Capture the cell that displays the provided text and extract its (X, Y) central coordinate. 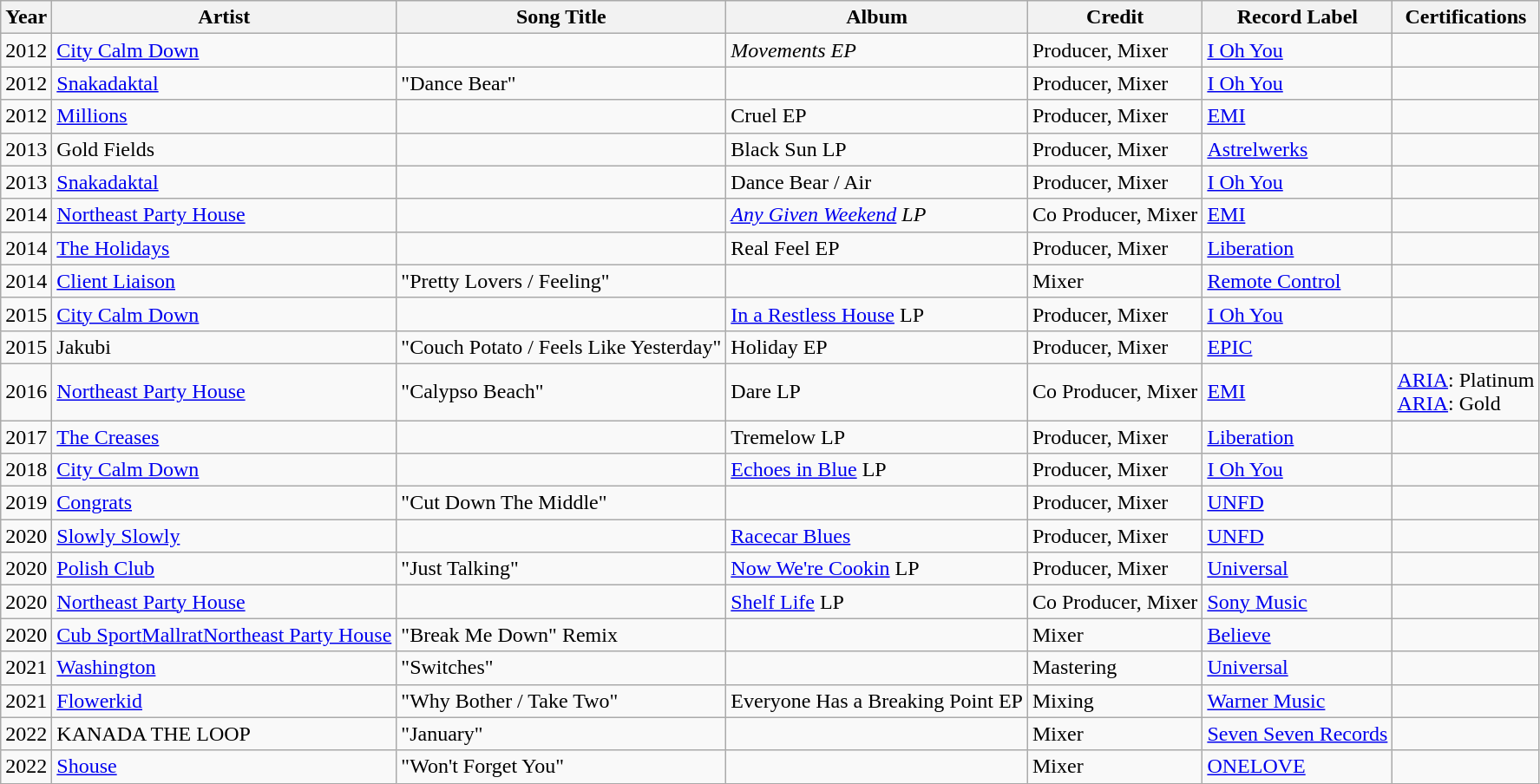
"Break Me Down" Remix (561, 635)
EPIC (1298, 347)
Cub SportMallratNortheast Party House (224, 635)
Record Label (1298, 17)
Certifications (1466, 17)
In a Restless House LP (877, 314)
Slowly Slowly (224, 536)
"Switches" (561, 668)
Gold Fields (224, 149)
Song Title (561, 17)
Seven Seven Records (1298, 734)
Congrats (224, 503)
Credit (1114, 17)
Any Given Weekend LP (877, 215)
Astrelwerks (1298, 149)
Polish Club (224, 569)
Real Feel EP (877, 248)
Millions (224, 116)
Holiday EP (877, 347)
Sony Music (1298, 602)
Dance Bear / Air (877, 182)
"Won't Forget You" (561, 767)
Dare LP (877, 392)
"Pretty Lovers / Feeling" (561, 281)
ONELOVE (1298, 767)
"January" (561, 734)
Mastering (1114, 668)
Shelf Life LP (877, 602)
"Cut Down The Middle" (561, 503)
Artist (224, 17)
"Why Bother / Take Two" (561, 701)
Cruel EP (877, 116)
Believe (1298, 635)
Now We're Cookin LP (877, 569)
"Calypso Beach" (561, 392)
2016 (26, 392)
Echoes in Blue LP (877, 470)
2017 (26, 436)
Mixing (1114, 701)
Movements EP (877, 50)
Racecar Blues (877, 536)
Shouse (224, 767)
Tremelow LP (877, 436)
Black Sun LP (877, 149)
The Holidays (224, 248)
"Just Talking" (561, 569)
"Couch Potato / Feels Like Yesterday" (561, 347)
Album (877, 17)
The Creases (224, 436)
Warner Music (1298, 701)
Jakubi (224, 347)
Flowerkid (224, 701)
Year (26, 17)
Remote Control (1298, 281)
"Dance Bear" (561, 83)
KANADA THE LOOP (224, 734)
Client Liaison (224, 281)
ARIA: PlatinumARIA: Gold (1466, 392)
Washington (224, 668)
2019 (26, 503)
2018 (26, 470)
Everyone Has a Breaking Point EP (877, 701)
